Provide the [X, Y] coordinate of the cell's center where the given text is located.  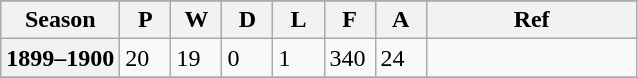
19 [196, 58]
24 [400, 58]
D [248, 20]
W [196, 20]
L [298, 20]
340 [350, 58]
A [400, 20]
20 [146, 58]
F [350, 20]
Season [60, 20]
P [146, 20]
1 [298, 58]
1899–1900 [60, 58]
0 [248, 58]
Ref [532, 20]
